Extract the (x, y) coordinate from the center of the cell holding the provided text.  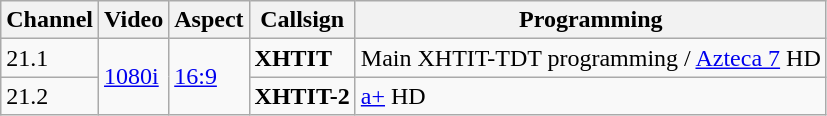
Main XHTIT-TDT programming / Azteca 7 HD (590, 58)
Aspect (209, 20)
XHTIT-2 (302, 96)
16:9 (209, 77)
XHTIT (302, 58)
1080i (134, 77)
Video (134, 20)
Callsign (302, 20)
Programming (590, 20)
21.1 (50, 58)
a+ HD (590, 96)
Channel (50, 20)
21.2 (50, 96)
